Extract the (x, y) coordinate from the center of the cell holding the provided text.  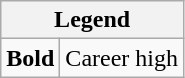
Legend (92, 20)
Career high (122, 58)
Bold (30, 58)
